Detect which cell encompasses the target text, then output its (X, Y) center coordinate. 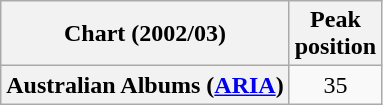
Peakposition (335, 34)
Chart (2002/03) (145, 34)
35 (335, 85)
Australian Albums (ARIA) (145, 85)
